Provide the (X, Y) coordinate of the cell's center where the given text is located.  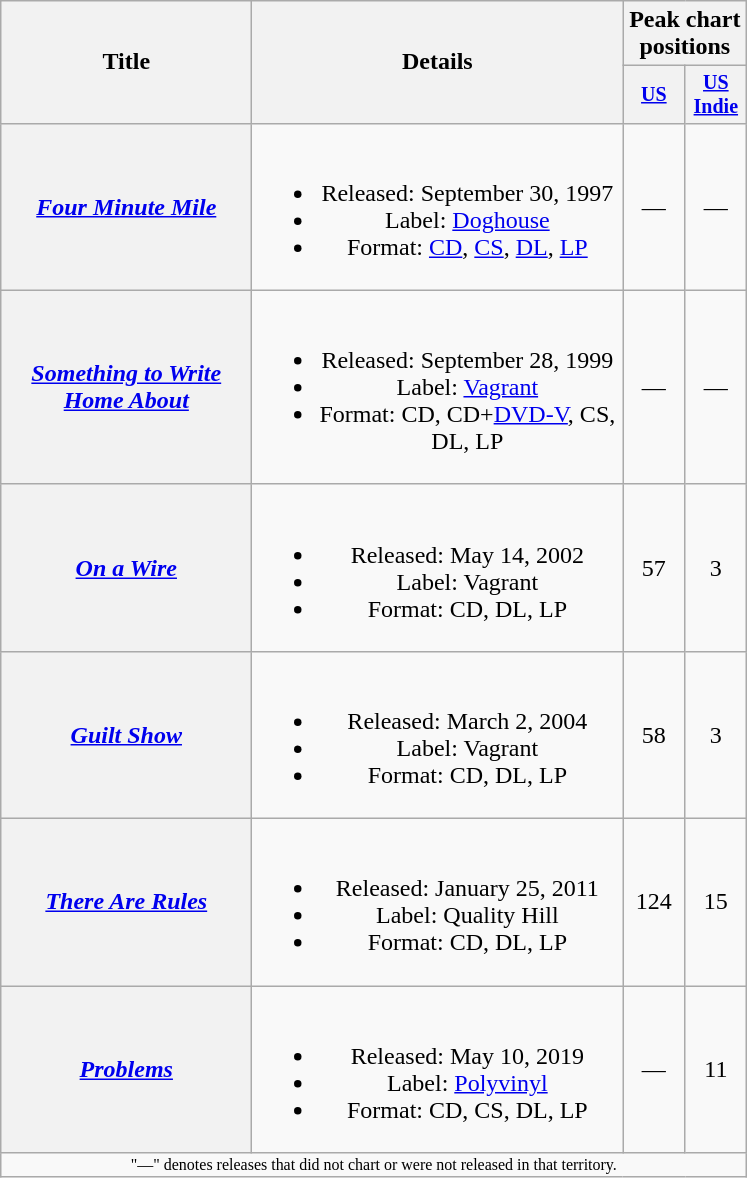
USIndie (716, 94)
58 (654, 734)
Released: May 14, 2002Label: VagrantFormat: CD, DL, LP (438, 568)
124 (654, 902)
There Are Rules (126, 902)
Released: January 25, 2011Label: Quality HillFormat: CD, DL, LP (438, 902)
Peak chart positions (685, 34)
Guilt Show (126, 734)
Released: September 28, 1999Label: VagrantFormat: CD, CD+DVD-V, CS, DL, LP (438, 387)
57 (654, 568)
Title (126, 62)
On a Wire (126, 568)
Released: March 2, 2004Label: VagrantFormat: CD, DL, LP (438, 734)
"—" denotes releases that did not chart or were not released in that territory. (374, 1165)
11 (716, 1070)
Released: September 30, 1997Label: DoghouseFormat: CD, CS, DL, LP (438, 206)
Four Minute Mile (126, 206)
Details (438, 62)
Released: May 10, 2019Label: PolyvinylFormat: CD, CS, DL, LP (438, 1070)
Problems (126, 1070)
15 (716, 902)
Something to Write Home About (126, 387)
US (654, 94)
